For the text-containing cell, return its midpoint in [x, y] coordinate format. 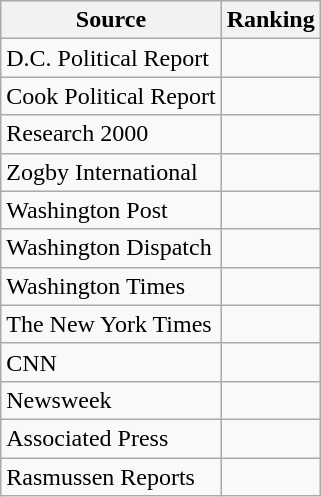
The New York Times [111, 324]
Washington Times [111, 286]
Cook Political Report [111, 96]
Newsweek [111, 400]
CNN [111, 362]
Source [111, 20]
Washington Post [111, 210]
Washington Dispatch [111, 248]
Research 2000 [111, 134]
Rasmussen Reports [111, 477]
Zogby International [111, 172]
D.C. Political Report [111, 58]
Ranking [270, 20]
Associated Press [111, 438]
